Find where the given text appears and provide that cell's center as (x, y) coordinate. 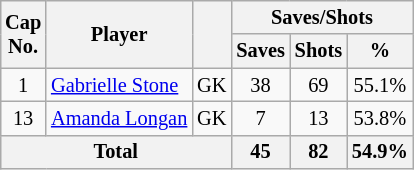
% (380, 51)
Total (116, 152)
1 (23, 85)
69 (318, 85)
CapNo. (23, 34)
Shots (318, 51)
Gabrielle Stone (119, 85)
38 (260, 85)
Saves/Shots (322, 17)
53.8% (380, 118)
7 (260, 118)
Amanda Longan (119, 118)
Player (119, 34)
54.9% (380, 152)
55.1% (380, 85)
45 (260, 152)
Saves (260, 51)
82 (318, 152)
